Scan for the cell matching the given text and deliver its [x, y] coordinate at center. 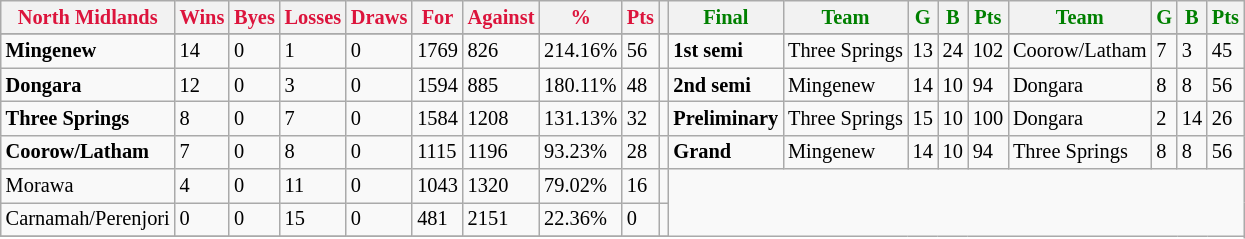
26 [1226, 118]
12 [202, 85]
1196 [502, 152]
28 [640, 152]
79.02% [580, 186]
Against [502, 17]
102 [988, 51]
885 [502, 85]
45 [1226, 51]
1st semi [726, 51]
2151 [502, 219]
826 [502, 51]
24 [953, 51]
1043 [437, 186]
% [580, 17]
1594 [437, 85]
180.11% [580, 85]
North Midlands [88, 17]
131.13% [580, 118]
22.36% [580, 219]
93.23% [580, 152]
214.16% [580, 51]
Draws [379, 17]
Carnamah/Perenjori [88, 219]
32 [640, 118]
1320 [502, 186]
Wins [202, 17]
11 [313, 186]
1 [313, 51]
100 [988, 118]
481 [437, 219]
48 [640, 85]
Grand [726, 152]
2 [1164, 118]
Morawa [88, 186]
4 [202, 186]
Byes [254, 17]
Final [726, 17]
Losses [313, 17]
Preliminary [726, 118]
16 [640, 186]
1208 [502, 118]
1115 [437, 152]
For [437, 17]
2nd semi [726, 85]
13 [923, 51]
1584 [437, 118]
1769 [437, 51]
